Detect which cell encompasses the target text, then output its (X, Y) center coordinate. 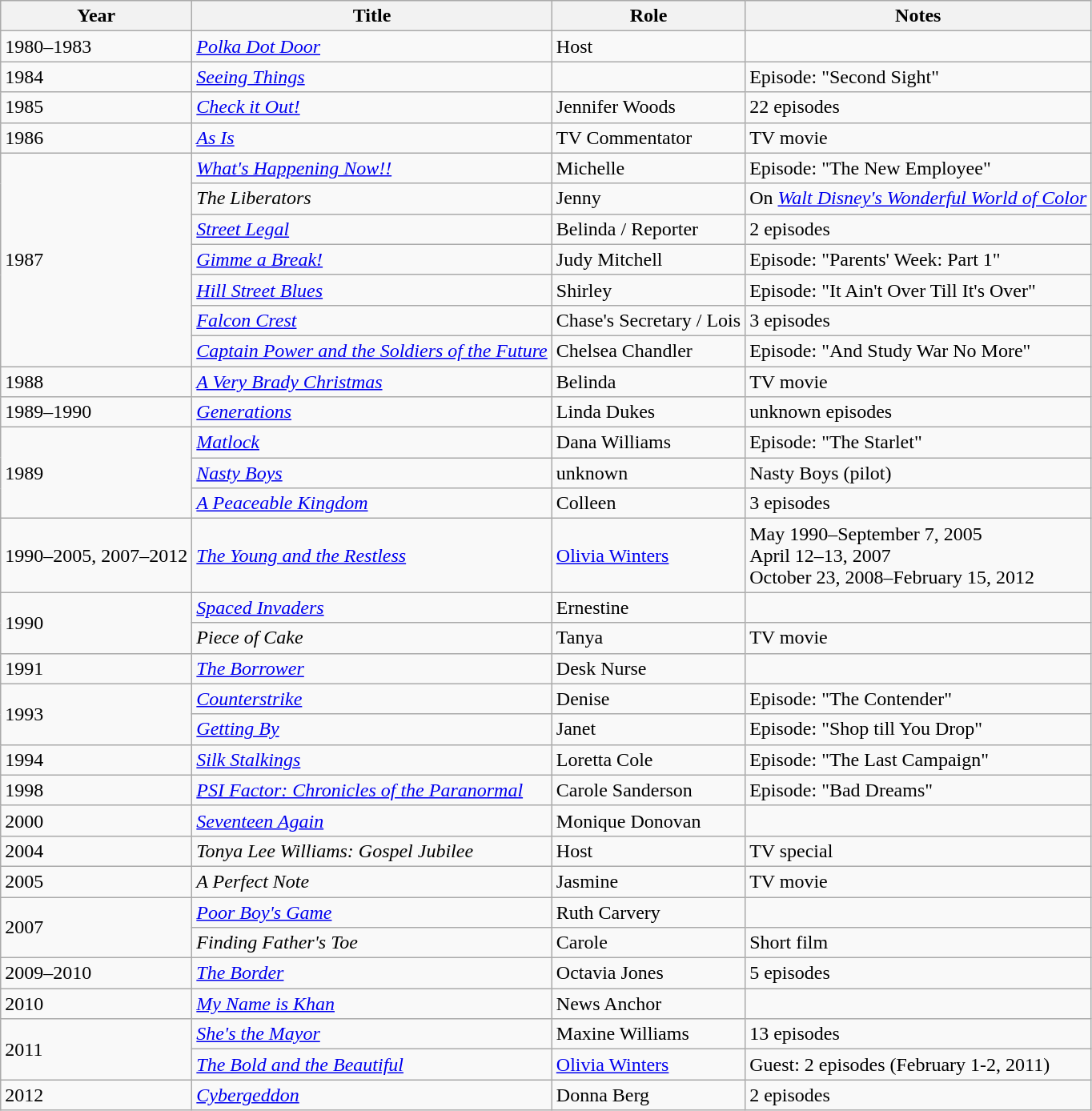
Dana Williams (648, 443)
2005 (96, 881)
Michelle (648, 168)
Title (371, 16)
2007 (96, 927)
1990–2005, 2007–2012 (96, 555)
Silk Stalkings (371, 760)
A Peaceable Kingdom (371, 503)
As Is (371, 138)
Shirley (648, 290)
Episode: "The Last Campaign" (918, 760)
Denise (648, 699)
A Perfect Note (371, 881)
Short film (918, 943)
Donna Berg (648, 1095)
1990 (96, 623)
The Border (371, 973)
Captain Power and the Soldiers of the Future (371, 351)
1986 (96, 138)
Polka Dot Door (371, 46)
Year (96, 16)
Nasty Boys (371, 473)
Gimme a Break! (371, 259)
News Anchor (648, 1004)
Piece of Cake (371, 638)
2010 (96, 1004)
A Very Brady Christmas (371, 382)
Tonya Lee Williams: Gospel Jubilee (371, 851)
Generations (371, 412)
Colleen (648, 503)
Guest: 2 episodes (February 1-2, 2011) (918, 1065)
The Liberators (371, 199)
Episode: "Bad Dreams" (918, 790)
Episode: "The Contender" (918, 699)
Role (648, 16)
My Name is Khan (371, 1004)
Finding Father's Toe (371, 943)
The Bold and the Beautiful (371, 1065)
The Young and the Restless (371, 555)
Seeing Things (371, 77)
Loretta Cole (648, 760)
Episode: "And Study War No More" (918, 351)
Monique Donovan (648, 820)
Episode: "The Starlet" (918, 443)
2004 (96, 851)
Hill Street Blues (371, 290)
Episode: "Shop till You Drop" (918, 729)
1991 (96, 668)
1987 (96, 259)
13 episodes (918, 1034)
1980–1983 (96, 46)
Nasty Boys (pilot) (918, 473)
Spaced Invaders (371, 608)
unknown (648, 473)
The Borrower (371, 668)
Belinda (648, 382)
Matlock (371, 443)
Check it Out! (371, 107)
Seventeen Again (371, 820)
Carole Sanderson (648, 790)
1984 (96, 77)
Octavia Jones (648, 973)
Judy Mitchell (648, 259)
Ruth Carvery (648, 912)
What's Happening Now!! (371, 168)
Episode: "Parents' Week: Part 1" (918, 259)
1993 (96, 714)
Jasmine (648, 881)
Chelsea Chandler (648, 351)
2012 (96, 1095)
unknown episodes (918, 412)
TV special (918, 851)
Poor Boy's Game (371, 912)
Episode: "It Ain't Over Till It's Over" (918, 290)
Notes (918, 16)
2011 (96, 1049)
22 episodes (918, 107)
Counterstrike (371, 699)
Linda Dukes (648, 412)
Episode: "Second Sight" (918, 77)
Chase's Secretary / Lois (648, 320)
1989 (96, 473)
Janet (648, 729)
Carole (648, 943)
Belinda / Reporter (648, 229)
5 episodes (918, 973)
Getting By (371, 729)
Desk Nurse (648, 668)
Episode: "The New Employee" (918, 168)
Jennifer Woods (648, 107)
Tanya (648, 638)
1994 (96, 760)
On Walt Disney's Wonderful World of Color (918, 199)
May 1990–September 7, 2005April 12–13, 2007October 23, 2008–February 15, 2012 (918, 555)
TV Commentator (648, 138)
Cybergeddon (371, 1095)
Maxine Williams (648, 1034)
She's the Mayor (371, 1034)
Falcon Crest (371, 320)
2000 (96, 820)
1989–1990 (96, 412)
PSI Factor: Chronicles of the Paranormal (371, 790)
2009–2010 (96, 973)
1985 (96, 107)
Ernestine (648, 608)
Jenny (648, 199)
1988 (96, 382)
1998 (96, 790)
Street Legal (371, 229)
